Find where the given text appears and provide that cell's center as (X, Y) coordinate. 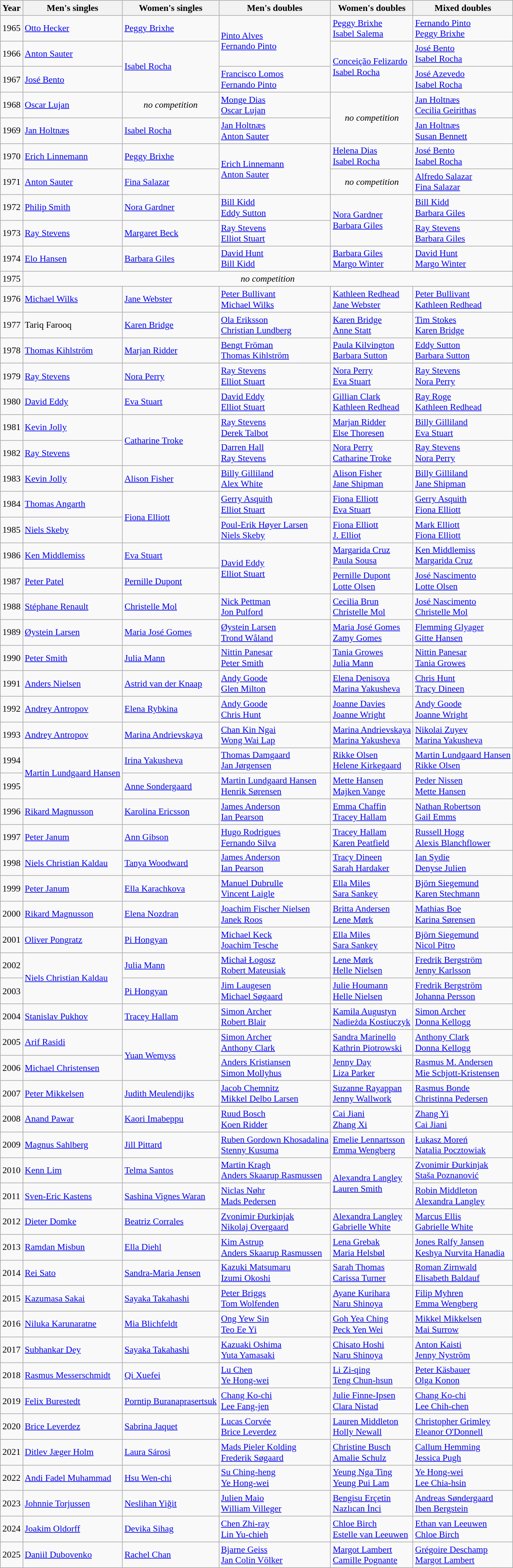
Francisco Lomos Fernando Pinto (275, 80)
1998 (12, 863)
Nora Perry Catharine Troke (372, 453)
Jill Pittard (171, 1145)
1971 (12, 182)
Paula Kilvington Barbara Sutton (372, 350)
Goh Yea Ching Peck Yen Wei (372, 1324)
Elena Rybkina (171, 709)
2006 (12, 1068)
Andreas Søndergaard Iben Bergstein (463, 1504)
Subhankar Dey (73, 1350)
Alexandra Langley Gabrielle White (372, 1221)
Sandra-Maria Jensen (171, 1273)
Barbara Giles Margo Winter (372, 259)
Jim Laugesen Michael Søgaard (275, 991)
Marina Andrievskaya (171, 735)
David Eddy (73, 402)
Sven-Eric Kastens (73, 1196)
Jones Ralfy Jansen Keshya Nurvita Hanadia (463, 1247)
Marjan Ridder Else Thoresen (372, 428)
1987 (12, 581)
1976 (12, 299)
José Nascimento Lotte Olsen (463, 581)
Mark Elliott Fiona Elliott (463, 530)
Oscar Lujan (73, 105)
Flemming Glyager Gitte Hansen (463, 632)
2005 (12, 1042)
2013 (12, 1247)
Tanya Woodward (171, 863)
1994 (12, 760)
Zvonimir Đurkinjak Nikolaj Overgaard (275, 1221)
Martin Lundgaard Hansen Rikke Olsen (463, 760)
Li Zi-qing Teng Chun-hsun (372, 1376)
Fiona Elliott (171, 517)
José Bento (73, 80)
Björn Siegemund Karen Stechmann (463, 889)
Niels Skeby (73, 530)
Women's doubles (372, 8)
Sandra Marinello Kathrin Piotrowski (372, 1042)
2015 (12, 1298)
1989 (12, 632)
Jan Holtnæs Susan Bennett (463, 131)
Lu Chen Ye Hong-wei (275, 1376)
1968 (12, 105)
Anne Sondergaard (171, 786)
Tim Stokes Karen Bridge (463, 325)
1982 (12, 453)
Anders Kristiansen Simon Mollyhus (275, 1068)
Maria José Gomes Zamy Gomes (372, 632)
Neslihan Yiğit (171, 1504)
Bjarne Geiss Jan Colin Völker (275, 1555)
Judith Meulendijks (171, 1094)
Karolina Ericsson (171, 811)
Philip Smith (73, 208)
Bengt Fröman Thomas Kihlström (275, 350)
Joachim Fischer Nielsen Janek Roos (275, 915)
Porntip Buranaprasertsuk (171, 1401)
Karen Bridge (171, 325)
2020 (12, 1427)
1997 (12, 837)
2011 (12, 1196)
Billy Gilliland Eva Stuart (463, 428)
Ye Hong-wei Lee Chia-hsin (463, 1478)
Conceição Felizardo Isabel Rocha (372, 67)
1984 (12, 505)
Simon Archer Donna Kellogg (463, 1017)
Andi Fadel Muhammad (73, 1478)
Kazumasa Sakai (73, 1298)
Ruben Gordown Khosadalina Stenny Kusuma (275, 1145)
Mathias Boe Karina Sørensen (463, 915)
Thomas Damgaard Jan Jørgensen (275, 760)
2009 (12, 1145)
Peter Briggs Tom Wolfenden (275, 1298)
Kenn Lim (73, 1170)
2008 (12, 1119)
2025 (12, 1555)
Poul-Erik Høyer Larsen Niels Skeby (275, 530)
Chris Hunt Tracy Dineen (463, 684)
Zvonimir Đurkinjak Staša Poznanović (463, 1170)
Marjan Ridder (171, 350)
Chan Kin Ngai Wong Wai Lap (275, 735)
Peder Nissen Mette Hansen (463, 786)
Jenny Day Liza Parker (372, 1068)
Margot Lambert Camille Pognante (372, 1555)
Ayane Kurihara Naru Shinoya (372, 1298)
Fina Salazar (171, 182)
Fredrik Bergström Johanna Persson (463, 991)
Niluka Karunaratne (73, 1324)
Elena Nozdran (171, 915)
Ella Karachkova (171, 889)
2017 (12, 1350)
Tariq Farooq (73, 325)
Elo Hansen (73, 259)
Gillian Clark Kathleen Redhead (372, 402)
Yeung Nga Ting Yeung Pui Lam (372, 1478)
Marina Andrievskaya Marina Yakusheva (372, 735)
2014 (12, 1273)
Tracey Hallam (171, 1017)
Brice Leverdez (73, 1427)
Suzanne Rayappan Jenny Wallwork (372, 1094)
Fredrik Bergström Jenny Karlsson (463, 966)
Michael Wilks (73, 299)
Billy Gilliland Alex White (275, 479)
2016 (12, 1324)
Ken Middlemiss (73, 556)
Jan Holtnæs (73, 131)
Rasmus Bonde Christinna Pedersen (463, 1094)
Rasmus Messerschmidt (73, 1376)
Felix Burestedt (73, 1401)
Beatriz Corrales (171, 1221)
Arif Rasidi (73, 1042)
Robin Middleton Alexandra Langley (463, 1196)
2012 (12, 1221)
Andy Goode Chris Hunt (275, 709)
Peter Patel (73, 581)
Pernille Dupont Lotte Olsen (372, 581)
Men's singles (73, 8)
Karen Bridge Anne Statt (372, 325)
Emma Chaffin Tracey Hallam (372, 811)
Monge Dias Oscar Lujan (275, 105)
Rikke Olsen Helene Kirkegaard (372, 760)
Tracy Dineen Sarah Hardaker (372, 863)
Martin Lundgaard Hansen Henrik Sørensen (275, 786)
Nora Perry Eva Stuart (372, 376)
Helena Dias Isabel Rocha (372, 156)
José Nascimento Christelle Mol (463, 607)
Oliver Pongratz (73, 940)
Peter Käsbauer Olga Konon (463, 1376)
Lene Mørk Helle Nielsen (372, 966)
José Azevedo Isabel Rocha (463, 80)
Michał Łogosz Robert Mateusiak (275, 966)
Anton Kaisti Jenny Nyström (463, 1350)
1966 (12, 54)
Alison Fisher (171, 479)
Ditlev Jæger Holm (73, 1452)
Daniil Dubovenko (73, 1555)
Nittin Panesar Peter Smith (275, 658)
2007 (12, 1094)
Nikolai Zuyev Marina Yakusheva (463, 735)
Simon Archer Anthony Clark (275, 1042)
1999 (12, 889)
Anders Nielsen (73, 684)
Fernando Pinto Peggy Brixhe (463, 29)
Jan Holtnæs Cecilia Geirithas (463, 105)
Stéphane Renault (73, 607)
1983 (12, 479)
Lena Grebak Maria Helsbøl (372, 1247)
Irina Yakusheva (171, 760)
Anand Pawar (73, 1119)
Britta Andersen Lene Mørk (372, 915)
Cai Jiani Zhang Xi (372, 1119)
Otto Hecker (73, 29)
Bengisu Erçetin Nazlıcan İnci (372, 1504)
Christine Busch Amalie Schulz (372, 1452)
Yuan Wemyss (171, 1055)
Julien Maio William Villeger (275, 1504)
1980 (12, 402)
1979 (12, 376)
Mette Hansen Majken Vange (372, 786)
Rasmus M. Andersen Mie Schjott-Kristensen (463, 1068)
Peter Bullivant Michael Wilks (275, 299)
Johnnie Torjussen (73, 1504)
1967 (12, 80)
Jacob Chemnitz Mikkel Delbo Larsen (275, 1094)
Ray Stevens Barbara Giles (463, 233)
Magnus Sahlberg (73, 1145)
Grégoire Deschamp Margot Lambert (463, 1555)
Lauren Middleton Holly Newall (372, 1427)
Ruud Bosch Koen Ridder (275, 1119)
Øystein Larsen Trond Wåland (275, 632)
Michael Keck Joachim Tesche (275, 940)
Ray Stevens Derek Talbot (275, 428)
Joakim Oldorff (73, 1529)
Jan Holtnæs Anton Sauter (275, 131)
Hugo Rodrigues Fernando Silva (275, 837)
David Hunt Bill Kidd (275, 259)
Mads Pieler Kolding Frederik Søgaard (275, 1452)
1986 (12, 556)
1996 (12, 811)
Chisato Hoshi Naru Shinoya (372, 1350)
Pernille Dupont (171, 581)
Chang Ko-chi Lee Chih-chen (463, 1401)
2023 (12, 1504)
Zhang Yi Cai Jiani (463, 1119)
Elena Denisova Marina Yakusheva (372, 684)
Emelie Lennartsson Emma Wengberg (372, 1145)
2004 (12, 1017)
Year (12, 8)
Andy Goode Joanne Wright (463, 709)
Callum Hemming Jessica Pugh (463, 1452)
Nora Gardner Barbara Giles (372, 220)
Nittin Panesar Tania Growes (463, 658)
Fiona Elliott Eva Stuart (372, 505)
Bill Kidd Barbara Giles (463, 208)
Erich Linnemann (73, 156)
1988 (12, 607)
2003 (12, 991)
2001 (12, 940)
Ong Yew Sin Teo Ee Yi (275, 1324)
Peter Mikkelsen (73, 1094)
Björn Siegemund Nicol Pitro (463, 940)
Øystein Larsen (73, 632)
Mia Blichfeldt (171, 1324)
Andy Goode Glen Milton (275, 684)
Mikkel Mikkelsen Mai Surrow (463, 1324)
Kazuki Matsumaru Izumi Okoshi (275, 1273)
1995 (12, 786)
Mixed doubles (463, 8)
Margaret Beck (171, 233)
Sabrina Jaquet (171, 1427)
David Hunt Margo Winter (463, 259)
2024 (12, 1529)
Rei Sato (73, 1273)
Cecilia Brun Christelle Mol (372, 607)
1985 (12, 530)
Bill Kidd Eddy Sutton (275, 208)
Julie Houmann Helle Nielsen (372, 991)
Alfredo Salazar Fina Salazar (463, 182)
Peter Bullivant Kathleen Redhead (463, 299)
Astrid van der Knaap (171, 684)
1970 (12, 156)
2021 (12, 1452)
Ken Middlemiss Margarida Cruz (463, 556)
Devika Sihag (171, 1529)
Peggy Brixhe Isabel Salema (372, 29)
2010 (12, 1170)
Kim Astrup Anders Skaarup Rasmussen (275, 1247)
Simon Archer Robert Blair (275, 1017)
Qi Xuefei (171, 1376)
Hsu Wen-chi (171, 1478)
Women's singles (171, 8)
Nora Gardner (171, 208)
Rachel Chan (171, 1555)
Ray Roge Kathleen Redhead (463, 402)
Nick Pettman Jon Pulford (275, 607)
Lucas Corvée Brice Leverdez (275, 1427)
Christopher Grimley Eleanor O'Donnell (463, 1427)
Ann Gibson (171, 837)
Filip Myhren Emma Wengberg (463, 1298)
1992 (12, 709)
Eddy Sutton Barbara Sutton (463, 350)
Sashina Vignes Waran (171, 1196)
Barbara Giles (171, 259)
Erich Linnemann Anton Sauter (275, 169)
1991 (12, 684)
Chang Ko-chi Lee Fang-jen (275, 1401)
Margarida Cruz Paula Sousa (372, 556)
Anthony Clark Donna Kellogg (463, 1042)
Thomas Angarth (73, 505)
Darren Hall Ray Stevens (275, 453)
Manuel Dubrulle Vincent Laigle (275, 889)
Billy Gilliland Jane Shipman (463, 479)
Su Ching-heng Ye Hong-wei (275, 1478)
Pinto Alves Fernando Pinto (275, 41)
Ella Diehl (171, 1247)
Ian Sydie Denyse Julien (463, 863)
Martin Kragh Anders Skaarup Rasmussen (275, 1170)
Chloe Birch Estelle van Leeuwen (372, 1529)
Kathleen Redhead Jane Webster (372, 299)
Joanne Davies Joanne Wright (372, 709)
Peter Smith (73, 658)
2018 (12, 1376)
Maria José Gomes (171, 632)
Nathan Robertson Gail Emms (463, 811)
Sarah Thomas Carissa Turner (372, 1273)
Michael Christensen (73, 1068)
1969 (12, 131)
2019 (12, 1401)
1975 (12, 279)
Roman Zirnwald Elisabeth Baldauf (463, 1273)
1993 (12, 735)
Jane Webster (171, 299)
1978 (12, 350)
Ethan van Leeuwen Chloe Birch (463, 1529)
1973 (12, 233)
Nora Perry (171, 376)
Tracey Hallam Karen Peatfield (372, 837)
Russell Hogg Alexis Blanchflower (463, 837)
Christelle Mol (171, 607)
Kazuaki Oshima Yuta Yamasaki (275, 1350)
Catharine Troke (171, 440)
1981 (12, 428)
1990 (12, 658)
Laura Sárosi (171, 1452)
Men's doubles (275, 8)
Stanislav Pukhov (73, 1017)
1965 (12, 29)
Thomas Kihlström (73, 350)
Telma Santos (171, 1170)
Gerry Asquith Fiona Elliott (463, 505)
1974 (12, 259)
Martin Lundgaard Hansen (73, 773)
Gerry Asquith Elliot Stuart (275, 505)
Kaori Imabeppu (171, 1119)
1977 (12, 325)
Marcus Ellis Gabrielle White (463, 1221)
Kamila Augustyn Nadieżda Kostiuczyk (372, 1017)
Julie Finne-Ipsen Clara Nistad (372, 1401)
Dieter Domke (73, 1221)
Niclas Nøhr Mads Pedersen (275, 1196)
Ramdan Misbun (73, 1247)
Ola Eriksson Christian Lundberg (275, 325)
Łukasz Moreń Natalia Pocztowiak (463, 1145)
2022 (12, 1478)
2002 (12, 966)
1972 (12, 208)
Chen Zhi-ray Lin Yu-chieh (275, 1529)
Alison Fisher Jane Shipman (372, 479)
Alexandra Langley Lauren Smith (372, 1183)
Tania Growes Julia Mann (372, 658)
2000 (12, 915)
Fiona Elliott J. Elliot (372, 530)
